Search for the cell housing the specified text and yield its (x, y) center coordinate. 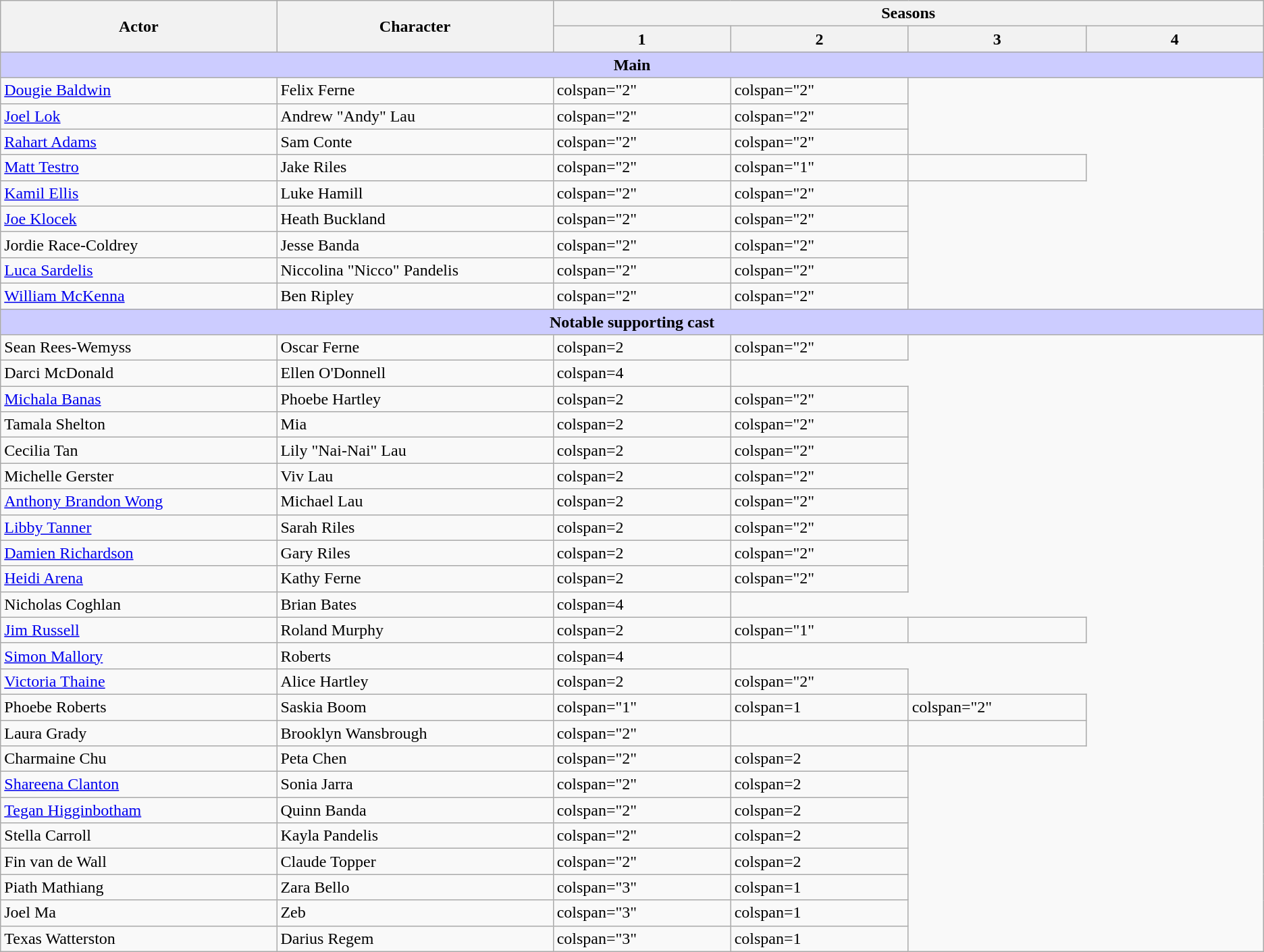
Sam Conte (415, 142)
Zeb (415, 913)
Saskia Boom (415, 707)
Joel Lok (139, 116)
Jesse Banda (415, 244)
Heidi Arena (139, 579)
Mia (415, 425)
Ellen O'Donnell (415, 373)
Luke Hamill (415, 193)
Roberts (415, 656)
2 (820, 39)
Gary Riles (415, 553)
Libby Tanner (139, 527)
Peta Chen (415, 759)
Joel Ma (139, 913)
Shareena Clanton (139, 785)
Michael Lau (415, 502)
Sean Rees-Wemyss (139, 348)
Sarah Riles (415, 527)
Tegan Higginbotham (139, 810)
Darci McDonald (139, 373)
Darius Regem (415, 938)
Damien Richardson (139, 553)
Stella Carroll (139, 836)
Phoebe Hartley (415, 399)
Joe Klocek (139, 219)
William McKenna (139, 296)
Michelle Gerster (139, 476)
Claude Topper (415, 862)
Anthony Brandon Wong (139, 502)
Brian Bates (415, 604)
Quinn Banda (415, 810)
Character (415, 26)
Laura Grady (139, 733)
4 (1175, 39)
Seasons (908, 14)
Felix Ferne (415, 90)
Fin van de Wall (139, 862)
Zara Bello (415, 887)
Kayla Pandelis (415, 836)
Notable supporting cast (632, 322)
Simon Mallory (139, 656)
Alice Hartley (415, 681)
Lily "Nai-Nai" Lau (415, 450)
Jake Riles (415, 167)
Victoria Thaine (139, 681)
Nicholas Coghlan (139, 604)
Brooklyn Wansbrough (415, 733)
Rahart Adams (139, 142)
Jordie Race-Coldrey (139, 244)
Actor (139, 26)
Andrew "Andy" Lau (415, 116)
Oscar Ferne (415, 348)
Viv Lau (415, 476)
Dougie Baldwin (139, 90)
Niccolina "Nicco" Pandelis (415, 270)
Tamala Shelton (139, 425)
Piath Mathiang (139, 887)
Kathy Ferne (415, 579)
Jim Russell (139, 630)
Charmaine Chu (139, 759)
Heath Buckland (415, 219)
Roland Murphy (415, 630)
Main (632, 65)
Kamil Ellis (139, 193)
Michala Banas (139, 399)
Cecilia Tan (139, 450)
Sonia Jarra (415, 785)
1 (641, 39)
Texas Watterston (139, 938)
Luca Sardelis (139, 270)
Phoebe Roberts (139, 707)
Ben Ripley (415, 296)
Matt Testro (139, 167)
3 (997, 39)
